Locate the cell with the specified text and output its [x, y] center coordinate. 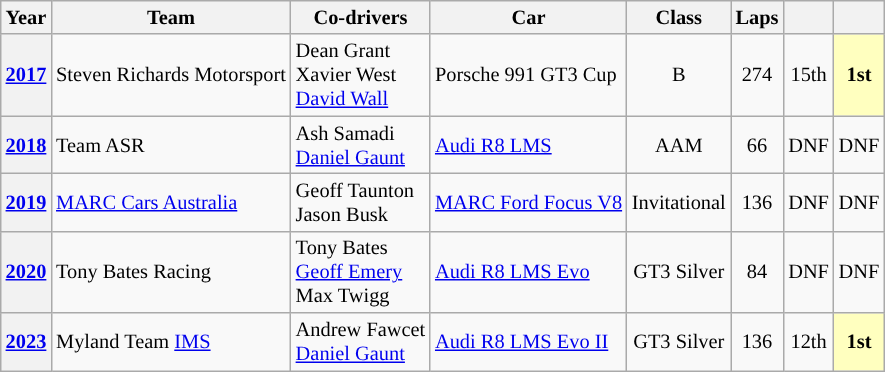
Tony Bates Geoff Emery Max Twigg [360, 272]
Class [679, 17]
Invitational [679, 202]
Year [26, 17]
Andrew Fawcet Daniel Gaunt [360, 342]
15th [808, 75]
2017 [26, 75]
12th [808, 342]
Dean Grant Xavier West David Wall [360, 75]
84 [758, 272]
Tony Bates Racing [171, 272]
Myland Team IMS [171, 342]
Team ASR [171, 145]
Car [528, 17]
2020 [26, 272]
Laps [758, 17]
2019 [26, 202]
Audi R8 LMS Evo II [528, 342]
Team [171, 17]
2018 [26, 145]
B [679, 75]
Audi R8 LMS Evo [528, 272]
274 [758, 75]
Steven Richards Motorsport [171, 75]
2023 [26, 342]
Porsche 991 GT3 Cup [528, 75]
Audi R8 LMS [528, 145]
AAM [679, 145]
MARC Cars Australia [171, 202]
Ash Samadi Daniel Gaunt [360, 145]
Co-drivers [360, 17]
MARC Ford Focus V8 [528, 202]
66 [758, 145]
Geoff Taunton Jason Busk [360, 202]
